Locate the cell with the specified text and output its (x, y) center coordinate. 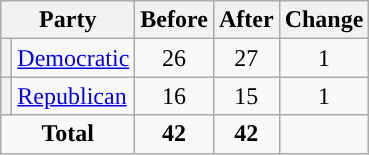
Republican (74, 96)
Democratic (74, 58)
After (246, 20)
16 (174, 96)
15 (246, 96)
Change (324, 20)
Before (174, 20)
26 (174, 58)
Total (68, 134)
27 (246, 58)
Party (68, 20)
